Search for the cell housing the specified text and yield its [X, Y] center coordinate. 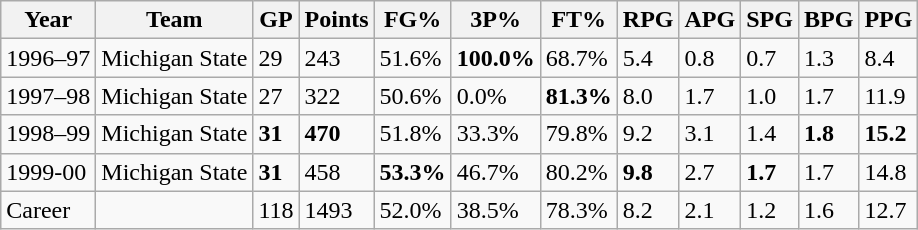
1.8 [828, 134]
1.3 [828, 58]
15.2 [888, 134]
Team [174, 20]
46.7% [496, 172]
FT% [578, 20]
11.9 [888, 96]
243 [336, 58]
GP [276, 20]
0.0% [496, 96]
8.0 [648, 96]
3.1 [710, 134]
Points [336, 20]
2.7 [710, 172]
68.7% [578, 58]
Career [48, 210]
0.8 [710, 58]
3P% [496, 20]
5.4 [648, 58]
1.4 [770, 134]
1.6 [828, 210]
9.8 [648, 172]
APG [710, 20]
79.8% [578, 134]
PPG [888, 20]
1998–99 [48, 134]
33.3% [496, 134]
8.2 [648, 210]
Year [48, 20]
BPG [828, 20]
1996–97 [48, 58]
12.7 [888, 210]
14.8 [888, 172]
RPG [648, 20]
1.0 [770, 96]
53.3% [412, 172]
51.8% [412, 134]
51.6% [412, 58]
0.7 [770, 58]
1997–98 [48, 96]
27 [276, 96]
458 [336, 172]
470 [336, 134]
1493 [336, 210]
FG% [412, 20]
118 [276, 210]
2.1 [710, 210]
80.2% [578, 172]
52.0% [412, 210]
322 [336, 96]
50.6% [412, 96]
78.3% [578, 210]
9.2 [648, 134]
100.0% [496, 58]
81.3% [578, 96]
29 [276, 58]
38.5% [496, 210]
SPG [770, 20]
1999-00 [48, 172]
8.4 [888, 58]
1.2 [770, 210]
